Return (X, Y) of the center of cell containing provided text 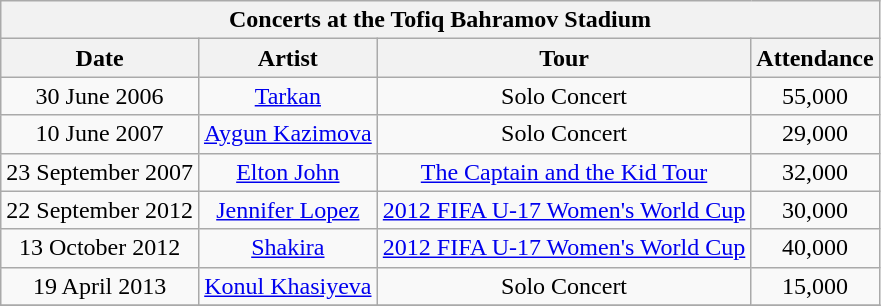
Elton John (288, 172)
Jennifer Lopez (288, 210)
55,000 (815, 96)
The Captain and the Kid Tour (564, 172)
30 June 2006 (100, 96)
15,000 (815, 286)
22 September 2012 (100, 210)
23 September 2007 (100, 172)
Konul Khasiyeva (288, 286)
29,000 (815, 134)
13 October 2012 (100, 248)
40,000 (815, 248)
Aygun Kazimova (288, 134)
Date (100, 58)
10 June 2007 (100, 134)
Concerts at the Tofiq Bahramov Stadium (440, 20)
30,000 (815, 210)
Tour (564, 58)
Shakira (288, 248)
Artist (288, 58)
19 April 2013 (100, 286)
Attendance (815, 58)
Tarkan (288, 96)
32,000 (815, 172)
